Output the [x, y] coordinate of the center of the cell containing the given text.  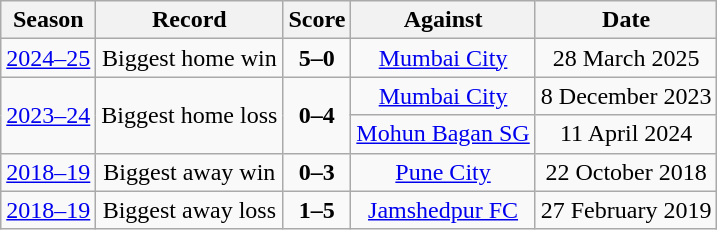
22 October 2018 [626, 172]
1–5 [317, 210]
Biggest away win [190, 172]
Jamshedpur FC [443, 210]
Biggest home loss [190, 115]
Biggest home win [190, 58]
Score [317, 20]
28 March 2025 [626, 58]
8 December 2023 [626, 96]
2023–24 [48, 115]
0–4 [317, 115]
Against [443, 20]
0–3 [317, 172]
Biggest away loss [190, 210]
Pune City [443, 172]
Record [190, 20]
2024–25 [48, 58]
Mohun Bagan SG [443, 134]
5–0 [317, 58]
11 April 2024 [626, 134]
Season [48, 20]
Date [626, 20]
27 February 2019 [626, 210]
